Search for the cell housing the specified text and yield its [x, y] center coordinate. 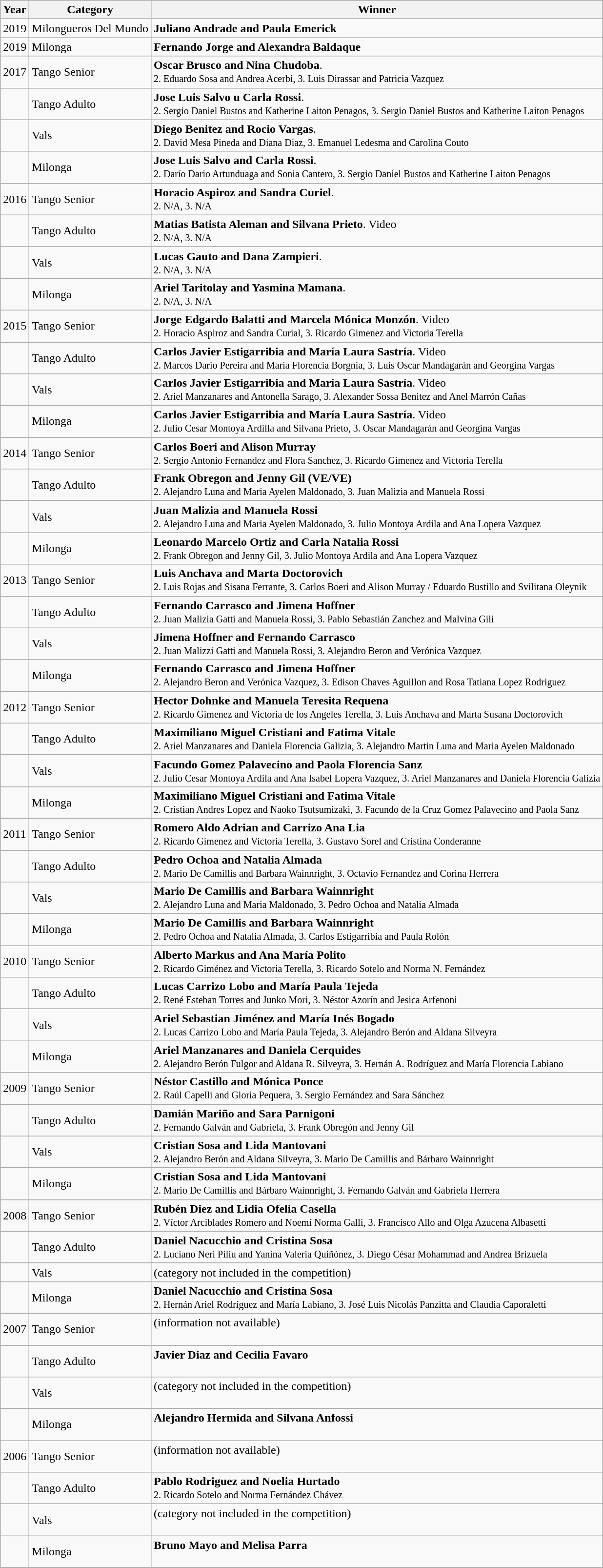
Hector Dohnke and Manuela Teresita Requena2. Ricardo Gimenez and Victoria de los Angeles Terella, 3. Luis Anchava and Marta Susana Doctorovich [377, 707]
Leonardo Marcelo Ortiz and Carla Natalia Rossi2. Frank Obregon and Jenny Gil, 3. Julio Montoya Ardila and Ana Lopera Vazquez [377, 549]
2013 [15, 580]
2015 [15, 326]
Carlos Javier Estigarribia and María Laura Sastría. Video2. Julio Cesar Montoya Ardilla and Silvana Prieto, 3. Oscar Mandagarán and Georgina Vargas [377, 422]
2006 [15, 1457]
Juliano Andrade and Paula Emerick [377, 28]
Milongueros Del Mundo [90, 28]
2007 [15, 1329]
Ariel Manzanares and Daniela Cerquides2. Alejandro Berón Fulgor and Aldana R. Silveyra, 3. Hernán A. Rodríguez and María Florencia Labiano [377, 1056]
Matias Batista Aleman and Silvana Prieto. Video2. N/A, 3. N/A [377, 230]
Maximiliano Miguel Cristiani and Fatima Vitale2. Ariel Manzanares and Daniela Florencia Galizia, 3. Alejandro Martin Luna and Maria Ayelen Maldonado [377, 739]
2016 [15, 199]
Winner [377, 10]
2017 [15, 72]
Ariel Sebastian Jiménez and María Inés Bogado2. Lucas Carrizo Lobo and María Paula Tejeda, 3. Alejandro Berón and Aldana Silveyra [377, 1025]
Carlos Javier Estigarribia and María Laura Sastría. Video2. Ariel Manzanares and Antonella Sarago, 3. Alexander Sossa Benitez and Anel Marrón Cañas [377, 390]
Year [15, 10]
Daniel Nacucchio and Cristina Sosa2. Hernán Ariel Rodríguez and María Labiano, 3. José Luis Nicolás Panzitta and Claudia Caporaletti [377, 1298]
Mario De Camillis and Barbara Wainnright2. Alejandro Luna and Maria Maldonado, 3. Pedro Ochoa and Natalia Almada [377, 898]
Fernando Carrasco and Jimena Hoffner2. Alejandro Beron and Verónica Vazquez, 3. Edison Chaves Aguillon and Rosa Tatiana Lopez Rodriguez [377, 676]
Néstor Castillo and Mónica Ponce2. Raúl Capelli and Gloria Pequera, 3. Sergio Fernández and Sara Sánchez [377, 1089]
2011 [15, 834]
Daniel Nacucchio and Cristina Sosa2. Luciano Neri Piliu and Yanina Valeria Quiñónez, 3. Diego César Mohammad and Andrea Brizuela [377, 1247]
Juan Malizia and Manuela Rossi2. Alejandro Luna and Maria Ayelen Maldonado, 3. Julio Montoya Ardila and Ana Lopera Vazquez [377, 516]
Fernando Jorge and Alexandra Baldaque [377, 47]
Ariel Taritolay and Yasmina Mamana.2. N/A, 3. N/A [377, 294]
Rubén Diez and Lidia Ofelia Casella2. Víctor Arciblades Romero and Noemí Norma Galli, 3. Francisco Allo and Olga Azucena Albasetti [377, 1216]
Luis Anchava and Marta Doctorovich2. Luis Rojas and Sisana Ferrante, 3. Carlos Boeri and Alison Murray / Eduardo Bustillo and Svilitana Oleynik [377, 580]
Romero Aldo Adrian and Carrizo Ana Lia2. Ricardo Gimenez and Victoria Terella, 3. Gustavo Sorel and Cristina Conderanne [377, 834]
Horacio Aspiroz and Sandra Curiel.2. N/A, 3. N/A [377, 199]
Diego Benitez and Rocio Vargas.2. David Mesa Pineda and Diana Diaz, 3. Emanuel Ledesma and Carolina Couto [377, 136]
Oscar Brusco and Nina Chudoba.2. Eduardo Sosa and Andrea Acerbi, 3. Luis Dirassar and Patricia Vazquez [377, 72]
Jorge Edgardo Balatti and Marcela Mónica Monzón. Video2. Horacio Aspiroz and Sandra Curial, 3. Ricardo Gimenez and Victoria Terella [377, 326]
Jose Luis Salvo u Carla Rossi.2. Sergio Daniel Bustos and Katherine Laiton Penagos, 3. Sergio Daniel Bustos and Katherine Laiton Penagos [377, 103]
Javier Diaz and Cecilia Favaro [377, 1361]
Damián Mariño and Sara Parnigoni2. Fernando Galván and Gabriela, 3. Frank Obregón and Jenny Gil [377, 1120]
Alberto Markus and Ana María Polito2. Ricardo Giménez and Victoria Terella, 3. Ricardo Sotelo and Norma N. Fernández [377, 962]
2010 [15, 962]
Alejandro Hermida and Silvana Anfossi [377, 1424]
Bruno Mayo and Melisa Parra [377, 1551]
Cristian Sosa and Lida Mantovani2. Mario De Camillis and Bárbaro Wainnright, 3. Fernando Galván and Gabriela Herrera [377, 1183]
Jose Luis Salvo and Carla Rossi.2. Darío Dario Artunduaga and Sonia Cantero, 3. Sergio Daniel Bustos and Katherine Laiton Penagos [377, 167]
Pedro Ochoa and Natalia Almada2. Mario De Camillis and Barbara Wainnright, 3. Octavio Fernandez and Corina Herrera [377, 866]
Fernando Carrasco and Jimena Hoffner2. Juan Malizia Gatti and Manuela Rossi, 3. Pablo Sebastián Zanchez and Malvina Gili [377, 612]
Jimena Hoffner and Fernando Carrasco2. Juan Malizzi Gatti and Manuela Rossi, 3. Alejandro Beron and Verónica Vazquez [377, 643]
Maximiliano Miguel Cristiani and Fatima Vitale2. Cristian Andres Lopez and Naoko Tsutsumizaki, 3. Facundo de la Cruz Gomez Palavecino and Paola Sanz [377, 803]
Lucas Carrizo Lobo and María Paula Tejeda2. René Esteban Torres and Junko Mori, 3. Néstor Azorín and Jesica Arfenoni [377, 993]
Pablo Rodriguez and Noelia Hurtado2. Ricardo Sotelo and Norma Fernández Chávez [377, 1488]
Frank Obregon and Jenny Gil (VE/VE)2. Alejandro Luna and Maria Ayelen Maldonado, 3. Juan Malizia and Manuela Rossi [377, 485]
Mario De Camillis and Barbara Wainnright2. Pedro Ochoa and Natalia Almada, 3. Carlos Estigarribia and Paula Rolón [377, 929]
Cristian Sosa and Lida Mantovani2. Alejandro Berón and Aldana Silveyra, 3. Mario De Camillis and Bárbaro Wainnright [377, 1152]
Carlos Boeri and Alison Murray2. Sergio Antonio Fernandez and Flora Sanchez, 3. Ricardo Gimenez and Victoria Terella [377, 453]
2009 [15, 1089]
2008 [15, 1216]
2012 [15, 707]
2014 [15, 453]
Lucas Gauto and Dana Zampieri.2. N/A, 3. N/A [377, 263]
Category [90, 10]
